Capture the cell that displays the provided text and extract its (x, y) central coordinate. 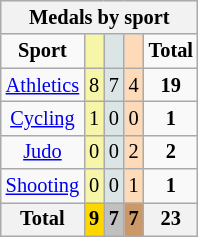
9 (94, 219)
4 (134, 85)
Sport (42, 51)
Shooting (42, 186)
Athletics (42, 85)
Medals by sport (100, 17)
8 (94, 85)
19 (171, 85)
Cycling (42, 118)
Judo (42, 152)
23 (171, 219)
